For the text-containing cell, return its midpoint in (x, y) coordinate format. 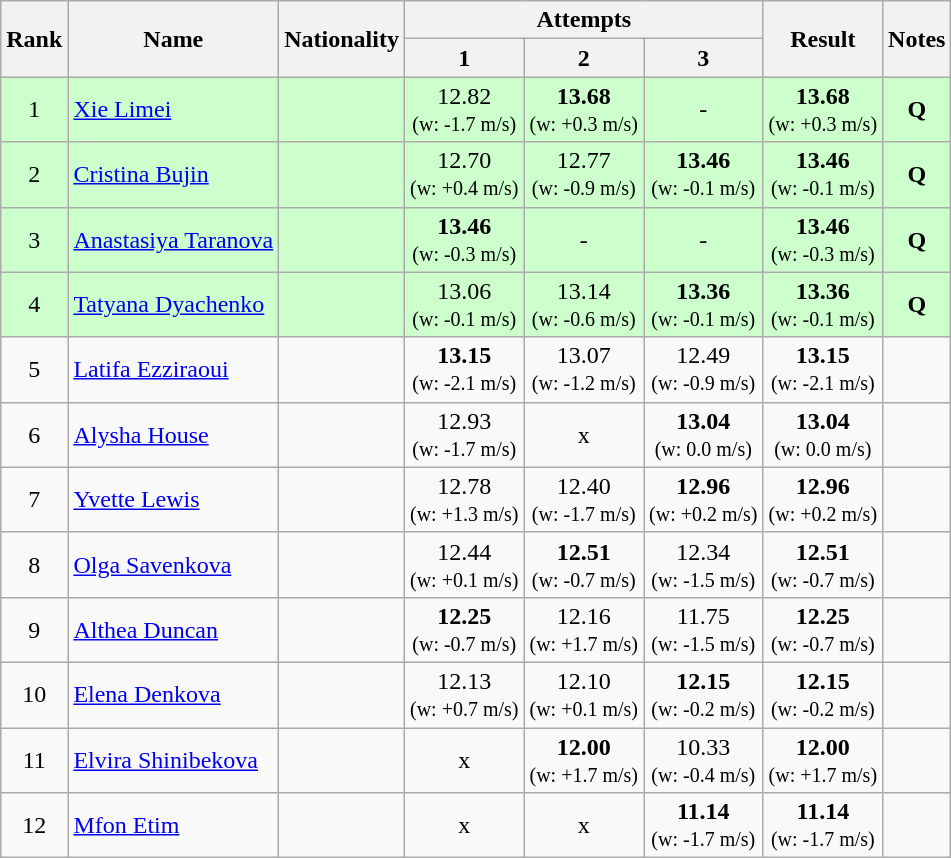
12.10(w: +0.1 m/s) (584, 694)
12.51 (w: -0.7 m/s) (823, 564)
12.44(w: +0.1 m/s) (464, 564)
12.96 (w: +0.2 m/s) (823, 500)
13.04 (w: 0.0 m/s) (823, 434)
13.46(w: -0.3 m/s) (464, 240)
12.40(w: -1.7 m/s) (584, 500)
11 (34, 760)
11.75(w: -1.5 m/s) (704, 630)
13.46 (w: -0.3 m/s) (823, 240)
13.07(w: -1.2 m/s) (584, 370)
13.06(w: -0.1 m/s) (464, 304)
12.15(w: -0.2 m/s) (704, 694)
12.25 (w: -0.7 m/s) (823, 630)
12.15 (w: -0.2 m/s) (823, 694)
Elena Denkova (174, 694)
12.70(w: +0.4 m/s) (464, 174)
Anastasiya Taranova (174, 240)
12.77(w: -0.9 m/s) (584, 174)
6 (34, 434)
8 (34, 564)
13.14(w: -0.6 m/s) (584, 304)
Elvira Shinibekova (174, 760)
12.82(w: -1.7 m/s) (464, 110)
13.46 (w: -0.1 m/s) (823, 174)
Result (823, 39)
Rank (34, 39)
Olga Savenkova (174, 564)
Althea Duncan (174, 630)
Attempts (584, 20)
12.78(w: +1.3 m/s) (464, 500)
Latifa Ezziraoui (174, 370)
12.13(w: +0.7 m/s) (464, 694)
10.33(w: -0.4 m/s) (704, 760)
10 (34, 694)
12.25(w: -0.7 m/s) (464, 630)
13.36 (w: -0.1 m/s) (823, 304)
Alysha House (174, 434)
Cristina Bujin (174, 174)
11.14 (w: -1.7 m/s) (823, 826)
Mfon Etim (174, 826)
4 (34, 304)
Tatyana Dyachenko (174, 304)
Nationality (342, 39)
12 (34, 826)
7 (34, 500)
Name (174, 39)
Xie Limei (174, 110)
12.51(w: -0.7 m/s) (584, 564)
12.00(w: +1.7 m/s) (584, 760)
9 (34, 630)
13.36(w: -0.1 m/s) (704, 304)
12.34(w: -1.5 m/s) (704, 564)
11.14(w: -1.7 m/s) (704, 826)
12.96(w: +0.2 m/s) (704, 500)
13.04(w: 0.0 m/s) (704, 434)
12.16(w: +1.7 m/s) (584, 630)
13.15(w: -2.1 m/s) (464, 370)
12.00 (w: +1.7 m/s) (823, 760)
13.68(w: +0.3 m/s) (584, 110)
13.68 (w: +0.3 m/s) (823, 110)
13.46(w: -0.1 m/s) (704, 174)
13.15 (w: -2.1 m/s) (823, 370)
12.93(w: -1.7 m/s) (464, 434)
Notes (917, 39)
12.49(w: -0.9 m/s) (704, 370)
5 (34, 370)
Yvette Lewis (174, 500)
